Detect which cell encompasses the target text, then output its [x, y] center coordinate. 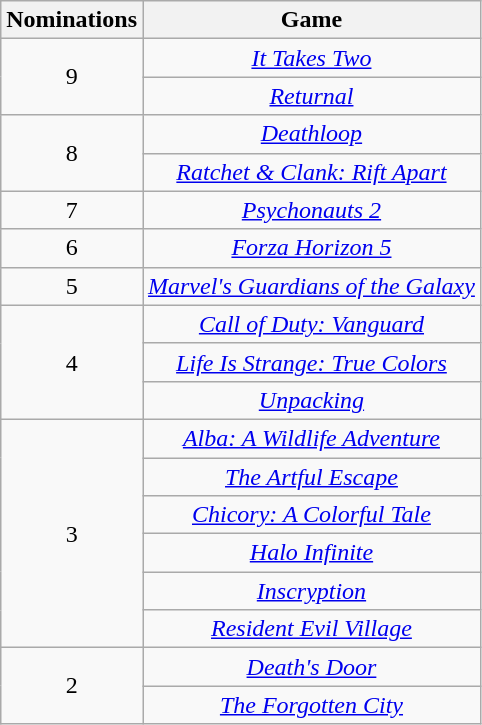
Forza Horizon 5 [311, 248]
Marvel's Guardians of the Galaxy [311, 286]
Psychonauts 2 [311, 210]
Inscryption [311, 591]
Game [311, 20]
Unpacking [311, 400]
Ratchet & Clank: Rift Apart [311, 172]
Death's Door [311, 667]
8 [72, 153]
6 [72, 248]
It Takes Two [311, 58]
Call of Duty: Vanguard [311, 324]
4 [72, 362]
Returnal [311, 96]
Resident Evil Village [311, 629]
Life Is Strange: True Colors [311, 362]
5 [72, 286]
7 [72, 210]
Deathloop [311, 134]
Nominations [72, 20]
Alba: A Wildlife Adventure [311, 438]
3 [72, 533]
The Artful Escape [311, 477]
2 [72, 686]
Halo Infinite [311, 553]
The Forgotten City [311, 705]
Chicory: A Colorful Tale [311, 515]
9 [72, 77]
